Return [X, Y] of the center of cell containing provided text 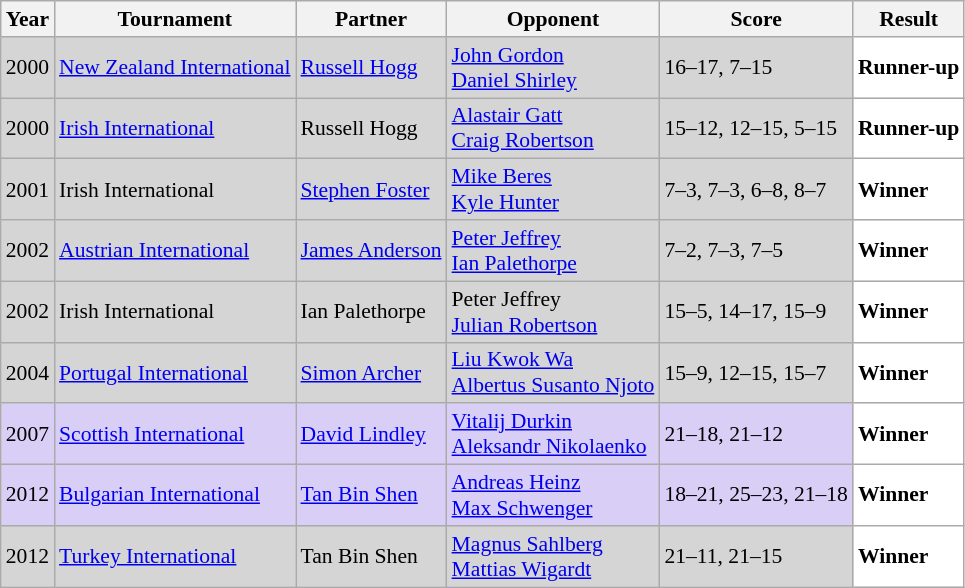
John Gordon Daniel Shirley [554, 68]
7–3, 7–3, 6–8, 8–7 [756, 190]
James Anderson [372, 250]
Magnus Sahlberg Mattias Wigardt [554, 556]
2007 [28, 434]
Opponent [554, 19]
Scottish International [174, 434]
Result [908, 19]
Bulgarian International [174, 496]
Austrian International [174, 250]
7–2, 7–3, 7–5 [756, 250]
Alastair Gatt Craig Robertson [554, 128]
Tournament [174, 19]
Stephen Foster [372, 190]
Liu Kwok Wa Albertus Susanto Njoto [554, 372]
15–5, 14–17, 15–9 [756, 312]
2001 [28, 190]
2004 [28, 372]
21–11, 21–15 [756, 556]
Ian Palethorpe [372, 312]
15–9, 12–15, 15–7 [756, 372]
Turkey International [174, 556]
Score [756, 19]
Partner [372, 19]
16–17, 7–15 [756, 68]
Portugal International [174, 372]
21–18, 21–12 [756, 434]
18–21, 25–23, 21–18 [756, 496]
Year [28, 19]
Peter Jeffrey Julian Robertson [554, 312]
Peter Jeffrey Ian Palethorpe [554, 250]
Simon Archer [372, 372]
Andreas Heinz Max Schwenger [554, 496]
15–12, 12–15, 5–15 [756, 128]
Mike Beres Kyle Hunter [554, 190]
New Zealand International [174, 68]
Vitalij Durkin Aleksandr Nikolaenko [554, 434]
David Lindley [372, 434]
